Search for the cell housing the specified text and yield its (X, Y) center coordinate. 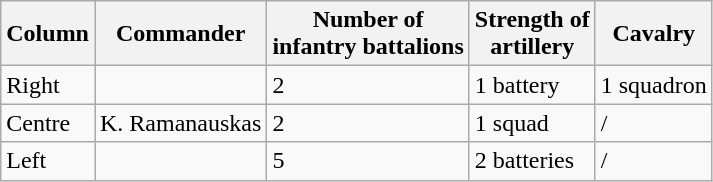
K. Ramanauskas (180, 123)
Commander (180, 34)
Cavalry (654, 34)
1 battery (532, 85)
Column (48, 34)
5 (368, 161)
1 squad (532, 123)
2 batteries (532, 161)
1 squadron (654, 85)
Centre (48, 123)
Number ofinfantry battalions (368, 34)
Strength ofartillery (532, 34)
Left (48, 161)
Right (48, 85)
